Pinpoint the cell where the given text exists, returning its [x, y] midpoint coordinate. 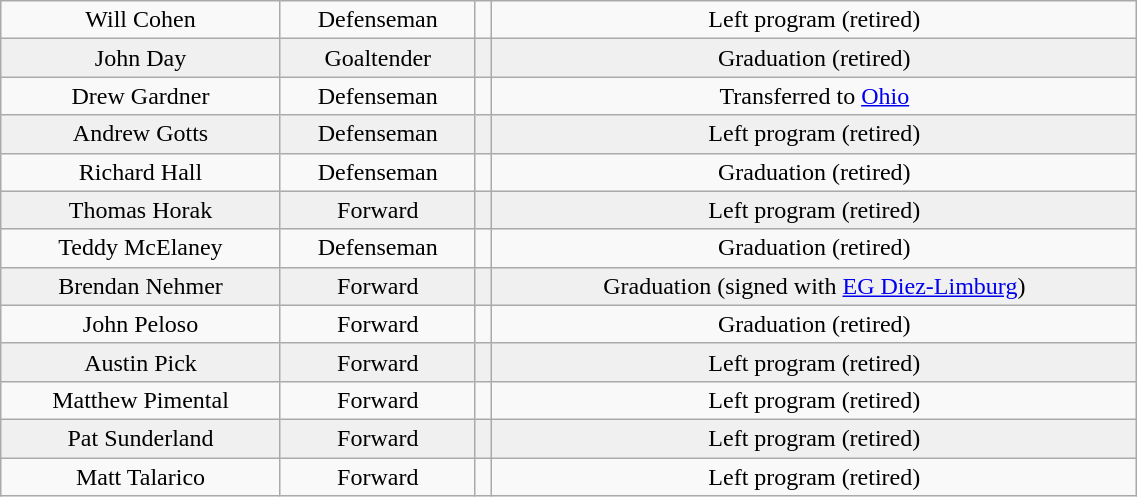
Graduation (signed with EG Diez-Limburg) [814, 286]
Transferred to Ohio [814, 96]
John Day [140, 58]
Matthew Pimental [140, 400]
John Peloso [140, 324]
Drew Gardner [140, 96]
Austin Pick [140, 362]
Richard Hall [140, 172]
Andrew Gotts [140, 134]
Will Cohen [140, 20]
Brendan Nehmer [140, 286]
Goaltender [378, 58]
Pat Sunderland [140, 438]
Thomas Horak [140, 210]
Teddy McElaney [140, 248]
Matt Talarico [140, 477]
